Scan for the cell matching the given text and deliver its (X, Y) coordinate at center. 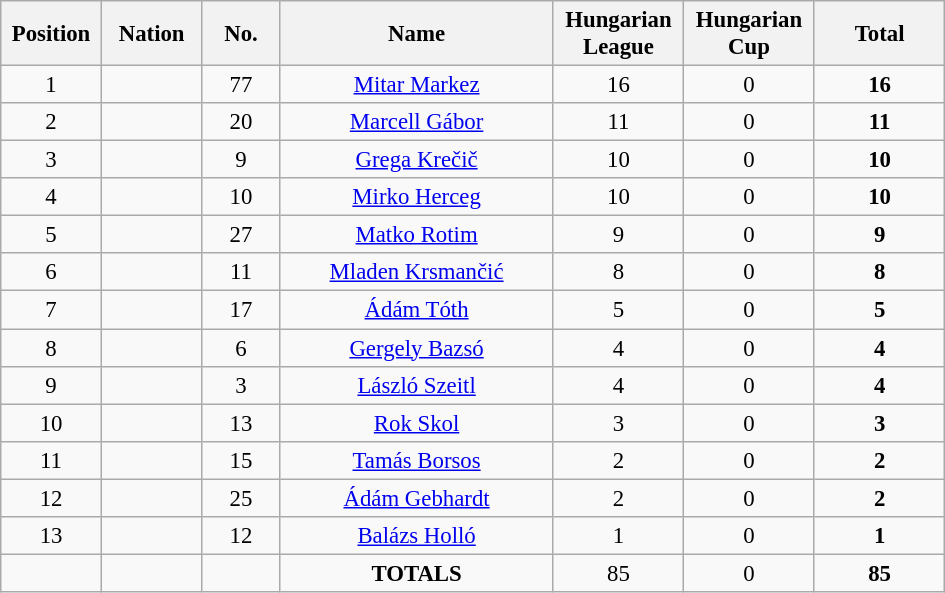
Matko Rotim (416, 235)
Grega Krečič (416, 160)
No. (241, 34)
Gergely Bazsó (416, 348)
25 (241, 498)
Marcell Gábor (416, 122)
20 (241, 122)
László Szeitl (416, 385)
Ádám Tóth (416, 310)
15 (241, 460)
Balázs Holló (416, 536)
Ádám Gebhardt (416, 498)
27 (241, 235)
7 (52, 310)
Position (52, 34)
17 (241, 310)
Nation (152, 34)
Hungarian League (618, 34)
Mitar Markez (416, 85)
Mirko Herceg (416, 197)
77 (241, 85)
Hungarian Cup (750, 34)
Total (880, 34)
Name (416, 34)
Rok Skol (416, 423)
Tamás Borsos (416, 460)
Mladen Krsmančić (416, 273)
TOTALS (416, 573)
